Identify which cell holds the provided text, then report its (x, y) central coordinate. 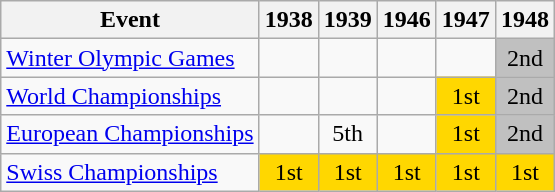
1938 (288, 20)
Winter Olympic Games (130, 58)
Swiss Championships (130, 172)
5th (348, 134)
1946 (406, 20)
1939 (348, 20)
Event (130, 20)
1947 (466, 20)
European Championships (130, 134)
World Championships (130, 96)
1948 (524, 20)
